Extract the [X, Y] coordinate from the center of the cell holding the provided text.  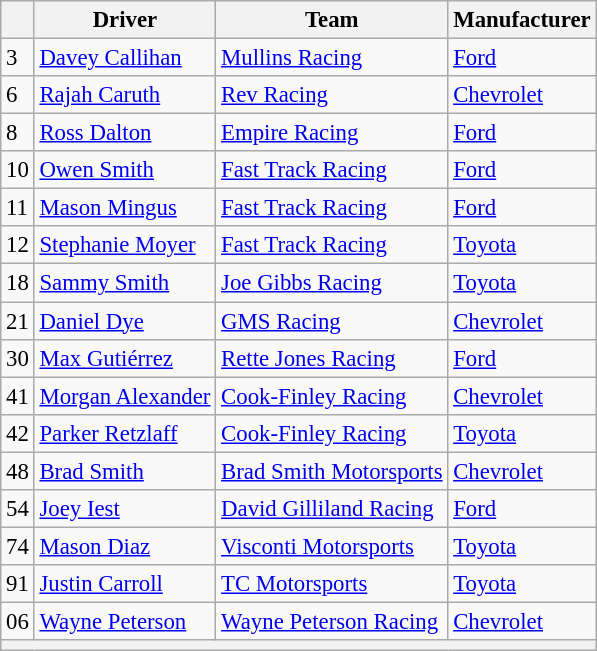
11 [18, 208]
David Gilliland Racing [332, 509]
Brad Smith Motorsports [332, 471]
Rajah Caruth [125, 95]
Sammy Smith [125, 283]
Morgan Alexander [125, 396]
6 [18, 95]
Driver [125, 20]
91 [18, 584]
18 [18, 283]
8 [18, 133]
Joey Iest [125, 509]
Wayne Peterson [125, 621]
Visconti Motorsports [332, 546]
12 [18, 245]
Rev Racing [332, 95]
Joe Gibbs Racing [332, 283]
Mason Mingus [125, 208]
Daniel Dye [125, 321]
Mason Diaz [125, 546]
Max Gutiérrez [125, 358]
48 [18, 471]
41 [18, 396]
Brad Smith [125, 471]
Stephanie Moyer [125, 245]
Davey Callihan [125, 58]
74 [18, 546]
TC Motorsports [332, 584]
Wayne Peterson Racing [332, 621]
Team [332, 20]
Parker Retzlaff [125, 433]
3 [18, 58]
54 [18, 509]
42 [18, 433]
GMS Racing [332, 321]
10 [18, 170]
21 [18, 321]
Ross Dalton [125, 133]
Mullins Racing [332, 58]
30 [18, 358]
Justin Carroll [125, 584]
06 [18, 621]
Manufacturer [522, 20]
Empire Racing [332, 133]
Rette Jones Racing [332, 358]
Owen Smith [125, 170]
